For the text-containing cell, return its midpoint in [X, Y] coordinate format. 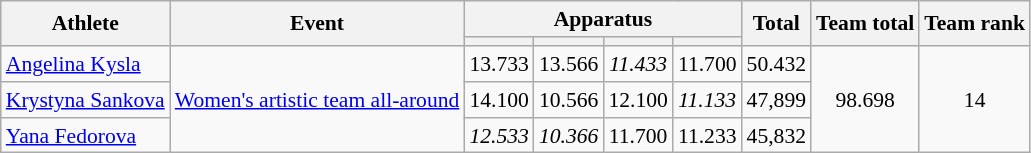
14 [974, 100]
Total [776, 24]
Event [318, 24]
10.566 [568, 100]
13.566 [568, 64]
11.700 [708, 64]
47,899 [776, 100]
Apparatus [602, 19]
Angelina Kysla [86, 64]
Team rank [974, 24]
12.100 [638, 100]
Krystyna Sankova [86, 100]
Athlete [86, 24]
98.698 [865, 100]
13.733 [498, 64]
Team total [865, 24]
Women's artistic team all-around [318, 100]
11.133 [708, 100]
11.433 [638, 64]
50.432 [776, 64]
14.100 [498, 100]
